Search for the cell housing the specified text and yield its [X, Y] center coordinate. 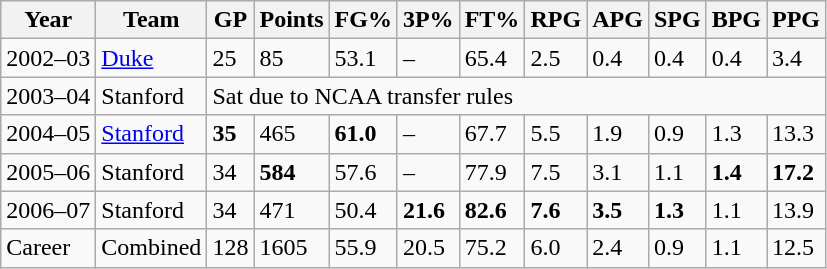
2002–03 [48, 58]
25 [230, 58]
1.4 [736, 172]
Combined [152, 248]
Year [48, 20]
FG% [363, 20]
12.5 [796, 248]
1.9 [618, 134]
6.0 [556, 248]
RPG [556, 20]
471 [292, 210]
2004–05 [48, 134]
21.6 [428, 210]
APG [618, 20]
128 [230, 248]
77.9 [492, 172]
61.0 [363, 134]
20.5 [428, 248]
3P% [428, 20]
2.5 [556, 58]
5.5 [556, 134]
Points [292, 20]
13.9 [796, 210]
SPG [677, 20]
BPG [736, 20]
Sat due to NCAA transfer rules [516, 96]
17.2 [796, 172]
2.4 [618, 248]
3.5 [618, 210]
584 [292, 172]
82.6 [492, 210]
67.7 [492, 134]
2003–04 [48, 96]
35 [230, 134]
75.2 [492, 248]
65.4 [492, 58]
53.1 [363, 58]
PPG [796, 20]
465 [292, 134]
85 [292, 58]
57.6 [363, 172]
55.9 [363, 248]
Career [48, 248]
GP [230, 20]
Duke [152, 58]
FT% [492, 20]
3.4 [796, 58]
7.6 [556, 210]
Team [152, 20]
1605 [292, 248]
13.3 [796, 134]
7.5 [556, 172]
2006–07 [48, 210]
50.4 [363, 210]
3.1 [618, 172]
2005–06 [48, 172]
